Find where the given text appears and provide that cell's center as (x, y) coordinate. 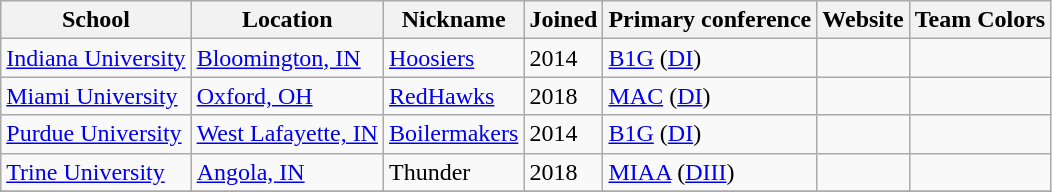
Joined (564, 20)
Miami University (96, 96)
MAC (DI) (710, 96)
Trine University (96, 172)
Bloomington, IN (287, 58)
Indiana University (96, 58)
Nickname (453, 20)
Angola, IN (287, 172)
RedHawks (453, 96)
Location (287, 20)
Oxford, OH (287, 96)
Purdue University (96, 134)
School (96, 20)
Primary conference (710, 20)
West Lafayette, IN (287, 134)
MIAA (DIII) (710, 172)
Website (863, 20)
Boilermakers (453, 134)
Hoosiers (453, 58)
Team Colors (980, 20)
Thunder (453, 172)
